Determine the [x, y] coordinate at the center of the cell enclosing the given text.  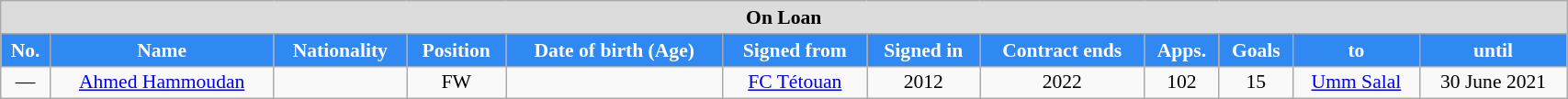
Nationality [340, 50]
— [26, 82]
Ahmed Hammoudan [162, 82]
15 [1256, 82]
Position [457, 50]
FW [457, 82]
102 [1181, 82]
Umm Salal [1356, 82]
until [1493, 50]
Goals [1256, 50]
FC Tétouan [795, 82]
Name [162, 50]
Contract ends [1062, 50]
On Loan [784, 17]
Apps. [1181, 50]
to [1356, 50]
2012 [924, 82]
Date of birth (Age) [615, 50]
Signed in [924, 50]
Signed from [795, 50]
30 June 2021 [1493, 82]
2022 [1062, 82]
No. [26, 50]
